Identify which cell holds the provided text, then report its (X, Y) central coordinate. 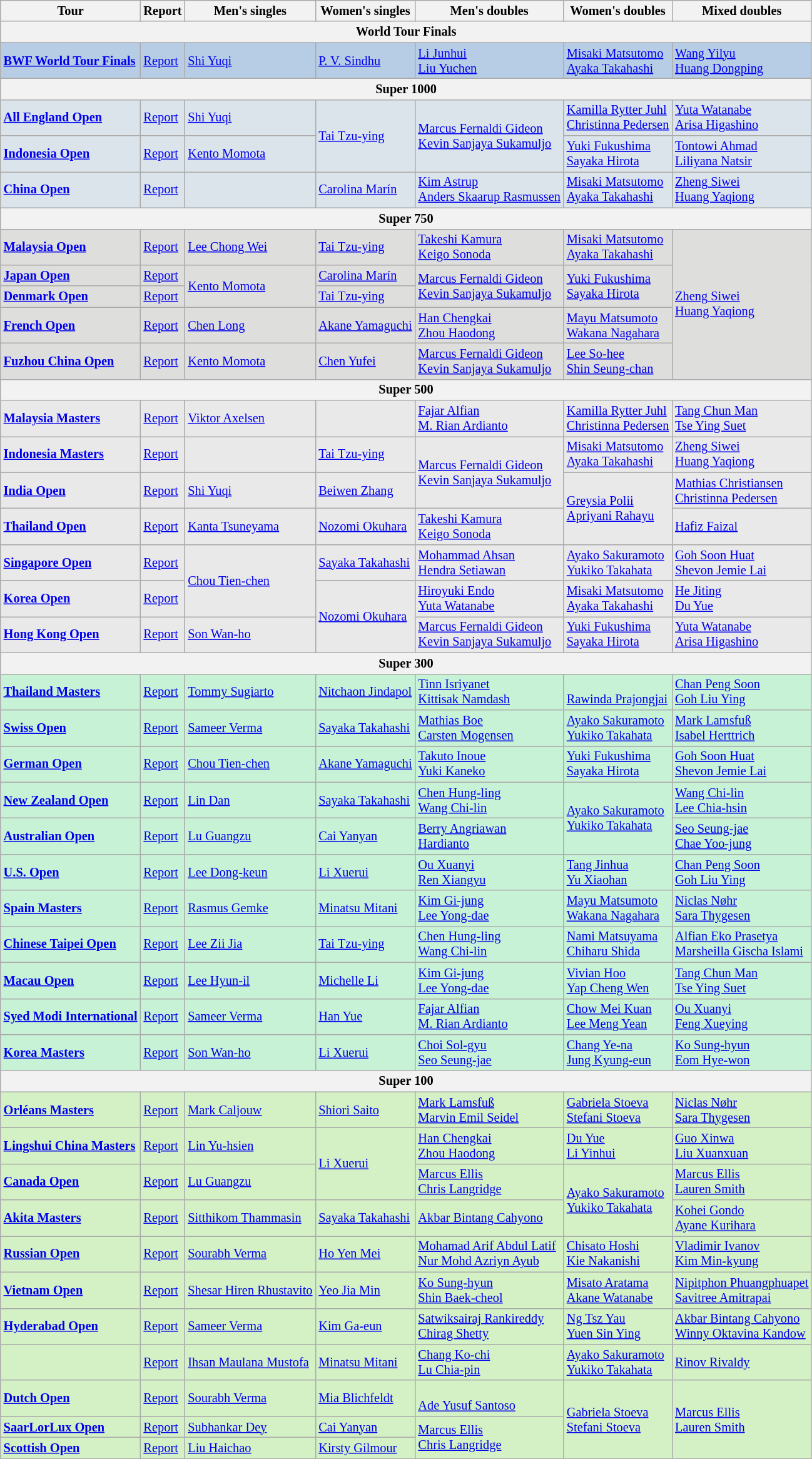
Swiss Open (71, 728)
Subhankar Dey (250, 1427)
Kim Astrup Anders Skaarup Rasmussen (489, 190)
Indonesia Open (71, 154)
Chen Yufei (365, 361)
Mia Blichfeldt (365, 1398)
Guo Xinwa Liu Xuanxuan (742, 1146)
Wang Yilyu Huang Dongping (742, 61)
All England Open (71, 118)
Super 1000 (407, 89)
Takuto Inoue Yuki Kaneko (489, 764)
Kanta Tsuneyama (250, 526)
Malaysia Masters (71, 419)
Li Junhui Liu Yuchen (489, 61)
Lee Hyun-il (250, 980)
Ihsan Maulana Mustofa (250, 1362)
P. V. Sindhu (365, 61)
Ko Sung-hyun Shin Baek-cheol (489, 1290)
Akbar Bintang Cahyono Winny Oktavina Kandow (742, 1326)
Sitthikom Thammasin (250, 1218)
Men's singles (250, 11)
Korea Masters (71, 1052)
Beiwen Zhang (365, 491)
Chinese Taipei Open (71, 944)
Tour (71, 11)
Liu Haichao (250, 1448)
German Open (71, 764)
Ng Tsz Yau Yuen Sin Ying (618, 1326)
Nipitphon Phuangphuapet Savitree Amitrapai (742, 1290)
Mark Lamsfuß Isabel Herttrich (742, 728)
Thailand Masters (71, 692)
SaarLorLux Open (71, 1427)
Lin Dan (250, 800)
Dutch Open (71, 1398)
Thailand Open (71, 526)
Mohamad Arif Abdul Latif Nur Mohd Azriyn Ayub (489, 1254)
Orléans Masters (71, 1110)
Hyderabad Open (71, 1326)
Seo Seung-jae Chae Yoo-jung (742, 836)
Shiori Saito (365, 1110)
Wang Chi-lin Lee Chia-hsin (742, 800)
Russian Open (71, 1254)
Mixed doubles (742, 11)
New Zealand Open (71, 800)
World Tour Finals (407, 32)
Lee So-hee Shin Seung-chan (618, 361)
Women's doubles (618, 11)
Japan Open (71, 275)
Super 100 (407, 1081)
Berry Angriawan Hardianto (489, 836)
Australian Open (71, 836)
Akbar Bintang Cahyono (489, 1218)
Mark Caljouw (250, 1110)
Vladimir Ivanov Kim Min-kyung (742, 1254)
Lingshui China Masters (71, 1146)
Tang Jinhua Yu Xiaohan (618, 872)
Super 500 (407, 390)
Akita Masters (71, 1218)
Chang Ye-na Jung Kyung-eun (618, 1052)
Hiroyuki Endo Yuta Watanabe (489, 599)
Hafiz Faizal (742, 526)
Women's singles (365, 11)
Chen Long (250, 325)
Ho Yen Mei (365, 1254)
Lee Zii Jia (250, 944)
Chow Mei Kuan Lee Meng Yean (618, 1017)
Denmark Open (71, 297)
Super 750 (407, 218)
Men's doubles (489, 11)
China Open (71, 190)
Fuzhou China Open (71, 361)
Scottish Open (71, 1448)
Mohammad Ahsan Hendra Setiawan (489, 562)
Shesar Hiren Rhustavito (250, 1290)
U.S. Open (71, 872)
Korea Open (71, 599)
Macau Open (71, 980)
Lin Yu-hsien (250, 1146)
Rasmus Gemke (250, 908)
Misato Aratama Akane Watanabe (618, 1290)
Viktor Axelsen (250, 419)
Greysia Polii Apriyani Rahayu (618, 508)
Canada Open (71, 1182)
Du Yue Li Yinhui (618, 1146)
Kim Ga-eun (365, 1326)
Singapore Open (71, 562)
Han Yue (365, 1017)
Kohei Gondo Ayane Kurihara (742, 1218)
Tontowi Ahmad Liliyana Natsir (742, 154)
Hong Kong Open (71, 634)
BWF World Tour Finals (71, 61)
Kirsty Gilmour (365, 1448)
Chang Ko-chi Lu Chia-pin (489, 1362)
Rinov Rivaldy (742, 1362)
Lee Chong Wei (250, 247)
Malaysia Open (71, 247)
Vivian Hoo Yap Cheng Wen (618, 980)
Choi Sol-gyu Seo Seung-jae (489, 1052)
Rawinda Prajongjai (618, 692)
Chisato Hoshi Kie Nakanishi (618, 1254)
Mathias Christiansen Christinna Pedersen (742, 491)
Nami Matsuyama Chiharu Shida (618, 944)
Vietnam Open (71, 1290)
India Open (71, 491)
Indonesia Masters (71, 454)
Satwiksairaj Rankireddy Chirag Shetty (489, 1326)
Super 300 (407, 663)
Spain Masters (71, 908)
Lee Dong-keun (250, 872)
Michelle Li (365, 980)
He Jiting Du Yue (742, 599)
Mark Lamsfuß Marvin Emil Seidel (489, 1110)
French Open (71, 325)
Ou Xuanyi Ren Xiangyu (489, 872)
Mathias Boe Carsten Mogensen (489, 728)
Ou Xuanyi Feng Xueying (742, 1017)
Yeo Jia Min (365, 1290)
Tommy Sugiarto (250, 692)
Ko Sung-hyun Eom Hye-won (742, 1052)
Syed Modi International (71, 1017)
Tinn Isriyanet Kittisak Namdash (489, 692)
Ade Yusuf Santoso (489, 1398)
Nitchaon Jindapol (365, 692)
Alfian Eko Prasetya Marsheilla Gischa Islami (742, 944)
